Pinpoint the cell where the given text exists, returning its [X, Y] midpoint coordinate. 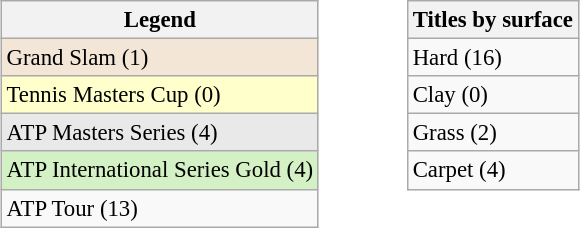
Tennis Masters Cup (0) [160, 95]
Titles by surface [492, 20]
Legend [160, 20]
ATP Tour (13) [160, 208]
Carpet (4) [492, 170]
Clay (0) [492, 95]
Grass (2) [492, 133]
Grand Slam (1) [160, 58]
Hard (16) [492, 58]
ATP Masters Series (4) [160, 133]
ATP International Series Gold (4) [160, 170]
